Return the (X, Y) coordinate for the center point of the cell that contains the specified text.  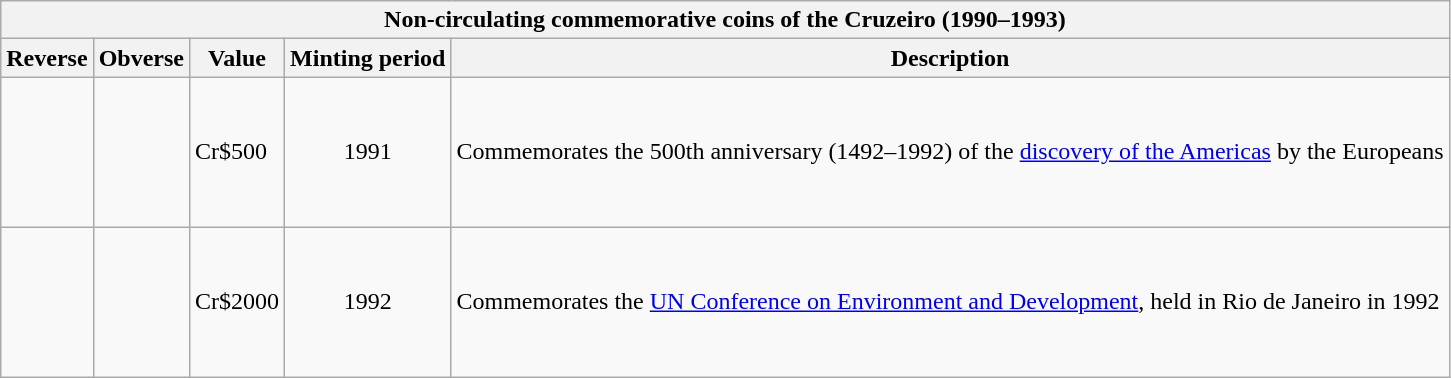
1992 (368, 302)
Cr$2000 (236, 302)
Commemorates the 500th anniversary (1492–1992) of the discovery of the Americas by the Europeans (950, 152)
Description (950, 58)
Cr$500 (236, 152)
1991 (368, 152)
Non-circulating commemorative coins of the Cruzeiro (1990–1993) (725, 20)
Minting period (368, 58)
Value (236, 58)
Obverse (141, 58)
Reverse (47, 58)
Commemorates the UN Conference on Environment and Development, held in Rio de Janeiro in 1992 (950, 302)
